From the cell containing the given text, extract its center point as [x, y] coordinate. 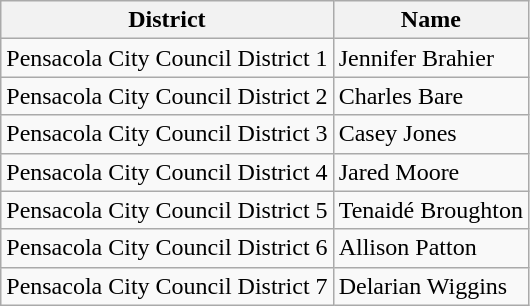
Allison Patton [430, 248]
Pensacola City Council District 4 [167, 172]
Delarian Wiggins [430, 286]
Pensacola City Council District 7 [167, 286]
Jennifer Brahier [430, 58]
Pensacola City Council District 1 [167, 58]
Pensacola City Council District 2 [167, 96]
Pensacola City Council District 6 [167, 248]
Charles Bare [430, 96]
Name [430, 20]
Pensacola City Council District 5 [167, 210]
Jared Moore [430, 172]
Casey Jones [430, 134]
District [167, 20]
Tenaidé Broughton [430, 210]
Pensacola City Council District 3 [167, 134]
